From the cell containing the given text, extract its center point as (X, Y) coordinate. 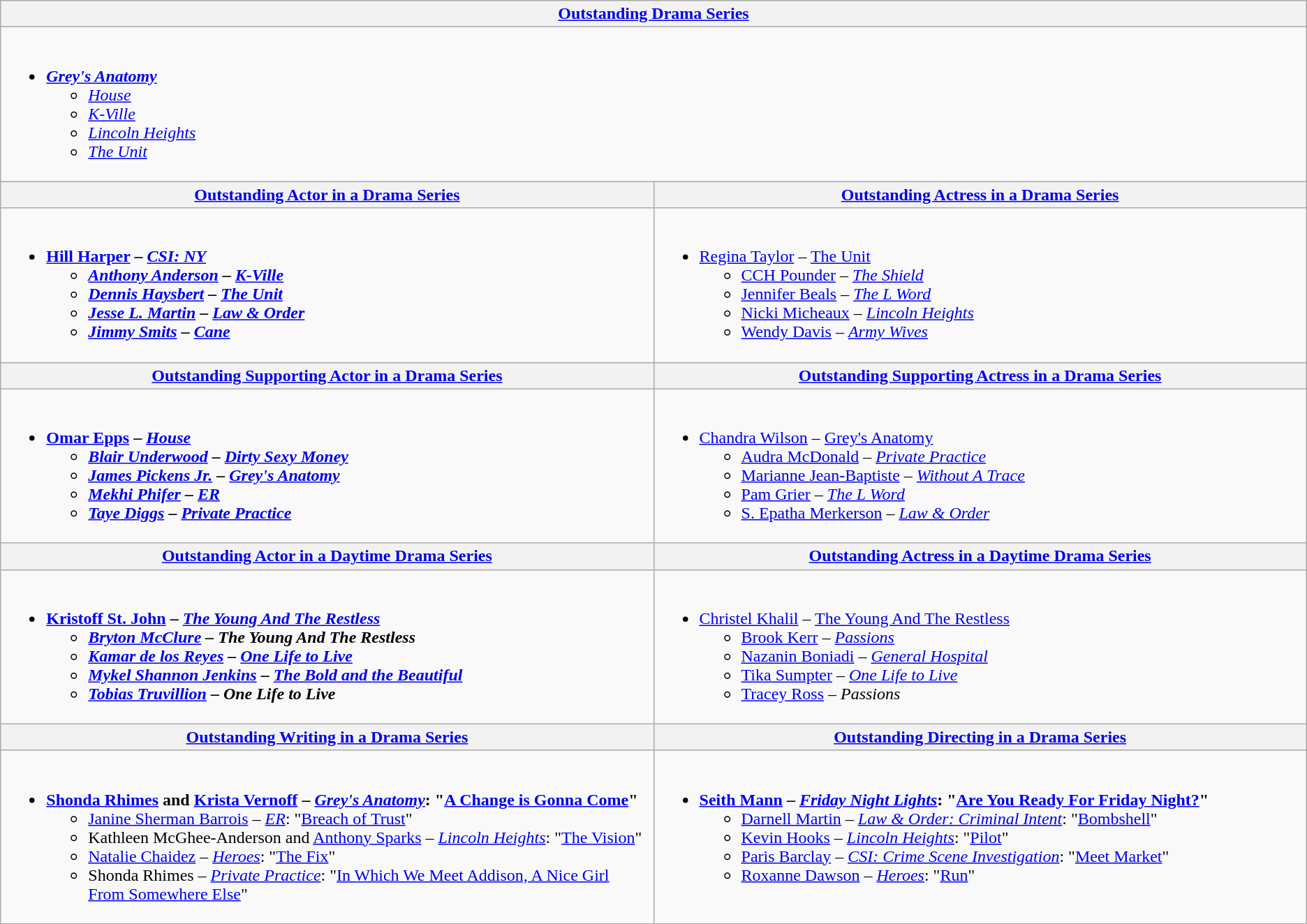
Outstanding Writing in a Drama Series (327, 737)
Outstanding Drama Series (653, 14)
Grey's AnatomyHouseK-VilleLincoln HeightsThe Unit (653, 105)
Outstanding Actress in a Daytime Drama Series (980, 556)
Regina Taylor – The UnitCCH Pounder – The ShieldJennifer Beals – The L WordNicki Micheaux – Lincoln HeightsWendy Davis – Army Wives (980, 285)
Outstanding Actress in a Drama Series (980, 195)
Outstanding Directing in a Drama Series (980, 737)
Outstanding Supporting Actress in a Drama Series (980, 375)
Outstanding Actor in a Drama Series (327, 195)
Outstanding Supporting Actor in a Drama Series (327, 375)
Omar Epps – HouseBlair Underwood – Dirty Sexy MoneyJames Pickens Jr. – Grey's AnatomyMekhi Phifer – ERTaye Diggs – Private Practice (327, 466)
Hill Harper – CSI: NYAnthony Anderson – K-VilleDennis Haysbert – The UnitJesse L. Martin – Law & OrderJimmy Smits – Cane (327, 285)
Outstanding Actor in a Daytime Drama Series (327, 556)
